Extract the (X, Y) coordinate from the center of the cell holding the provided text.  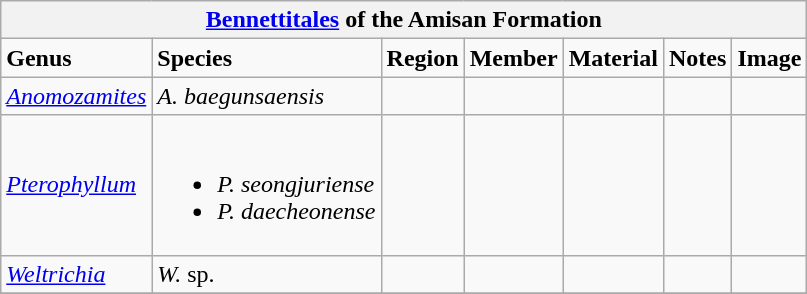
Region (422, 58)
Weltrichia (76, 274)
P. seongjurienseP. daecheonense (266, 185)
A. baegunsaensis (266, 96)
Anomozamites (76, 96)
Pterophyllum (76, 185)
Image (770, 58)
Material (613, 58)
Bennettitales of the Amisan Formation (404, 20)
W. sp. (266, 274)
Notes (697, 58)
Species (266, 58)
Member (514, 58)
Genus (76, 58)
